Return [X, Y] of the center of cell containing provided text 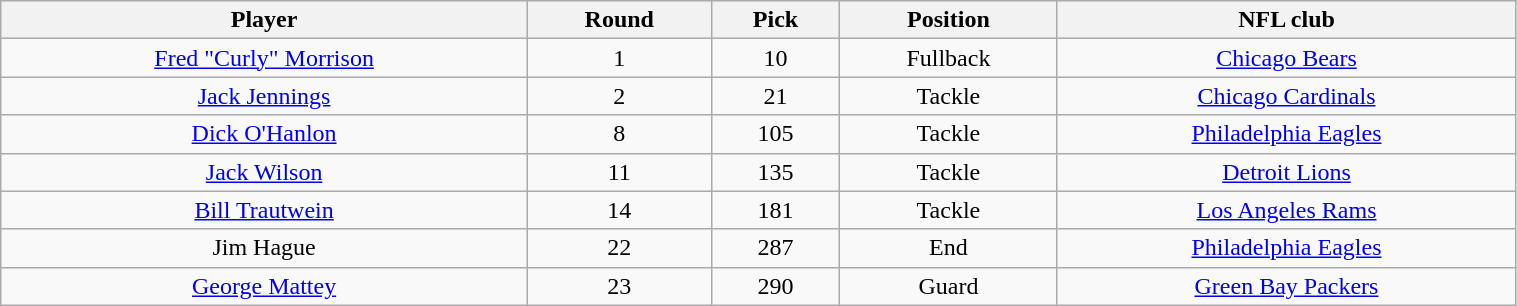
Fred "Curly" Morrison [264, 58]
14 [619, 210]
2 [619, 96]
21 [776, 96]
Bill Trautwein [264, 210]
End [948, 248]
Detroit Lions [1286, 172]
1 [619, 58]
Position [948, 20]
Guard [948, 286]
135 [776, 172]
8 [619, 134]
11 [619, 172]
10 [776, 58]
Round [619, 20]
Player [264, 20]
22 [619, 248]
Los Angeles Rams [1286, 210]
181 [776, 210]
23 [619, 286]
Chicago Bears [1286, 58]
Dick O'Hanlon [264, 134]
George Mattey [264, 286]
290 [776, 286]
287 [776, 248]
Green Bay Packers [1286, 286]
Fullback [948, 58]
Chicago Cardinals [1286, 96]
105 [776, 134]
Jack Jennings [264, 96]
Pick [776, 20]
NFL club [1286, 20]
Jim Hague [264, 248]
Jack Wilson [264, 172]
